Find where the given text appears and provide that cell's center as [x, y] coordinate. 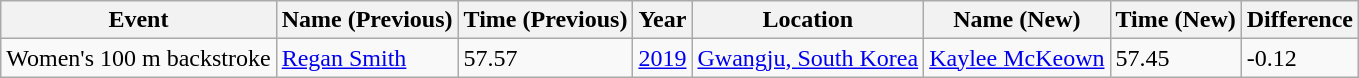
Time (New) [1176, 20]
Women's 100 m backstroke [138, 58]
Name (New) [1017, 20]
Difference [1300, 20]
Event [138, 20]
Location [808, 20]
57.45 [1176, 58]
2019 [662, 58]
Name (Previous) [367, 20]
57.57 [546, 58]
-0.12 [1300, 58]
Kaylee McKeown [1017, 58]
Regan Smith [367, 58]
Year [662, 20]
Gwangju, South Korea [808, 58]
Time (Previous) [546, 20]
